Search for the cell housing the specified text and yield its [X, Y] center coordinate. 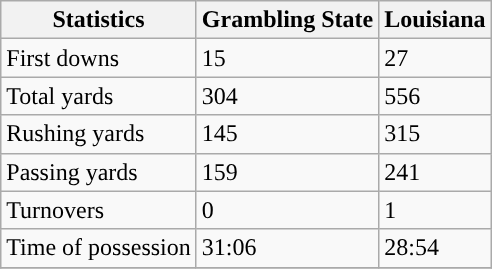
241 [435, 172]
First downs [99, 58]
1 [435, 210]
315 [435, 134]
159 [287, 172]
Turnovers [99, 210]
28:54 [435, 248]
556 [435, 96]
Statistics [99, 20]
31:06 [287, 248]
Louisiana [435, 20]
Total yards [99, 96]
Rushing yards [99, 134]
15 [287, 58]
Time of possession [99, 248]
Passing yards [99, 172]
Grambling State [287, 20]
27 [435, 58]
304 [287, 96]
0 [287, 210]
145 [287, 134]
